Detect which cell encompasses the target text, then output its [X, Y] center coordinate. 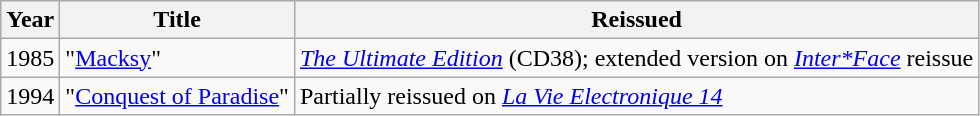
1985 [30, 58]
Title [178, 20]
"Conquest of Paradise" [178, 96]
Partially reissued on La Vie Electronique 14 [636, 96]
Year [30, 20]
1994 [30, 96]
"Macksy" [178, 58]
Reissued [636, 20]
The Ultimate Edition (CD38); extended version on Inter*Face reissue [636, 58]
